Determine the (x, y) coordinate at the center of the cell enclosing the given text.  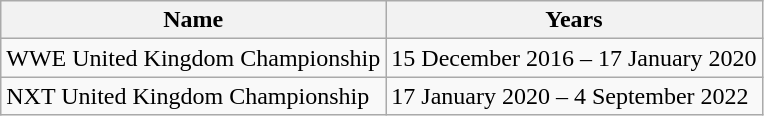
WWE United Kingdom Championship (194, 58)
NXT United Kingdom Championship (194, 96)
Name (194, 20)
Years (574, 20)
17 January 2020 – 4 September 2022 (574, 96)
15 December 2016 – 17 January 2020 (574, 58)
